Extract the [x, y] coordinate from the center of the cell holding the provided text.  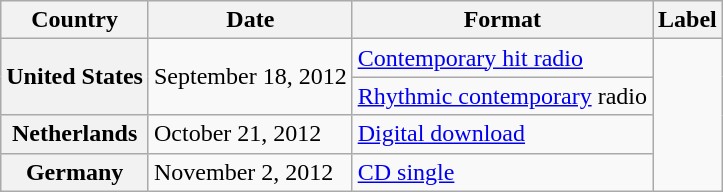
Digital download [502, 134]
Country [75, 20]
October 21, 2012 [250, 134]
Germany [75, 172]
Format [502, 20]
Label [687, 20]
CD single [502, 172]
September 18, 2012 [250, 77]
Netherlands [75, 134]
Rhythmic contemporary radio [502, 96]
United States [75, 77]
Contemporary hit radio [502, 58]
Date [250, 20]
November 2, 2012 [250, 172]
